Locate the cell with the specified text and output its (X, Y) center coordinate. 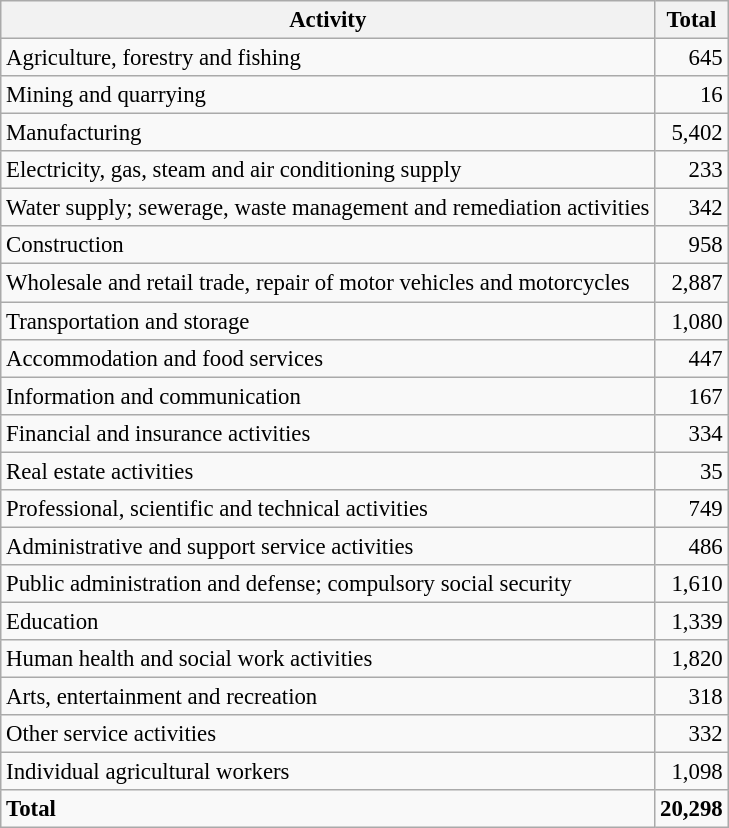
334 (692, 433)
Arts, entertainment and recreation (328, 697)
Other service activities (328, 734)
1,080 (692, 321)
Agriculture, forestry and fishing (328, 58)
Real estate activities (328, 471)
1,610 (692, 584)
Financial and insurance activities (328, 433)
1,098 (692, 772)
645 (692, 58)
35 (692, 471)
Activity (328, 20)
Public administration and defense; compulsory social security (328, 584)
Water supply; sewerage, waste management and remediation activities (328, 208)
Human health and social work activities (328, 659)
318 (692, 697)
5,402 (692, 133)
749 (692, 509)
233 (692, 170)
Education (328, 621)
Electricity, gas, steam and air conditioning supply (328, 170)
20,298 (692, 809)
Accommodation and food services (328, 358)
16 (692, 95)
Construction (328, 245)
447 (692, 358)
Information and communication (328, 396)
Mining and quarrying (328, 95)
167 (692, 396)
Administrative and support service activities (328, 546)
1,820 (692, 659)
486 (692, 546)
1,339 (692, 621)
Individual agricultural workers (328, 772)
332 (692, 734)
Professional, scientific and technical activities (328, 509)
Wholesale and retail trade, repair of motor vehicles and motorcycles (328, 283)
2,887 (692, 283)
958 (692, 245)
Transportation and storage (328, 321)
342 (692, 208)
Manufacturing (328, 133)
